Return the (x, y) coordinate for the center point of the cell that contains the specified text.  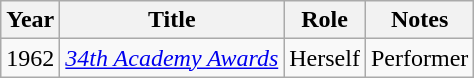
Title (172, 20)
Year (30, 20)
Notes (419, 20)
Herself (325, 58)
Role (325, 20)
34th Academy Awards (172, 58)
1962 (30, 58)
Performer (419, 58)
